Find where the given text appears and provide that cell's center as (x, y) coordinate. 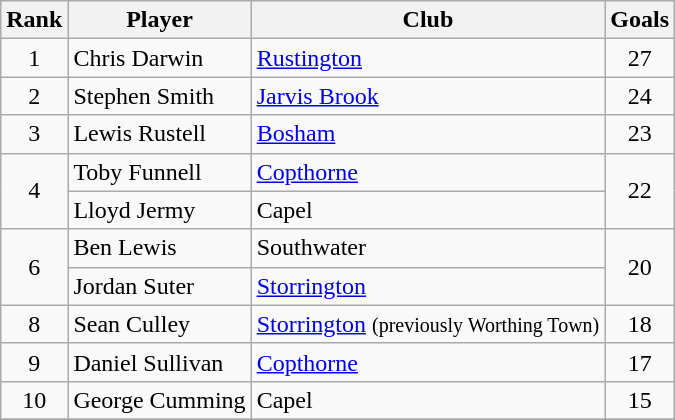
24 (640, 96)
1 (34, 58)
Sean Culley (160, 324)
22 (640, 191)
18 (640, 324)
Goals (640, 20)
Toby Funnell (160, 172)
Jordan Suter (160, 286)
Storrington (428, 286)
Storrington (previously Worthing Town) (428, 324)
Rank (34, 20)
George Cumming (160, 400)
Player (160, 20)
Southwater (428, 248)
27 (640, 58)
Daniel Sullivan (160, 362)
9 (34, 362)
15 (640, 400)
Jarvis Brook (428, 96)
Club (428, 20)
Bosham (428, 134)
Rustington (428, 58)
8 (34, 324)
Chris Darwin (160, 58)
Stephen Smith (160, 96)
10 (34, 400)
6 (34, 267)
20 (640, 267)
23 (640, 134)
Lewis Rustell (160, 134)
2 (34, 96)
17 (640, 362)
3 (34, 134)
Ben Lewis (160, 248)
4 (34, 191)
Lloyd Jermy (160, 210)
